From the cell containing the given text, extract its center point as [x, y] coordinate. 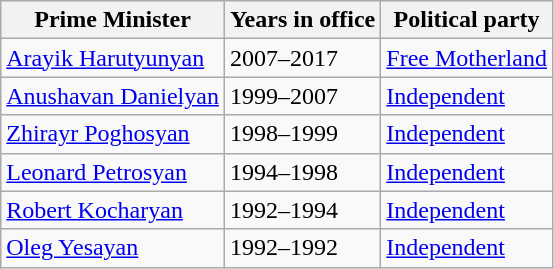
Years in office [302, 20]
1992–1994 [302, 210]
Prime Minister [113, 20]
Robert Kocharyan [113, 210]
1994–1998 [302, 172]
Leonard Petrosyan [113, 172]
1999–2007 [302, 96]
Anushavan Danielyan [113, 96]
1998–1999 [302, 134]
1992–1992 [302, 248]
Oleg Yesayan [113, 248]
Political party [467, 20]
2007–2017 [302, 58]
Free Motherland [467, 58]
Arayik Harutyunyan [113, 58]
Zhirayr Poghosyan [113, 134]
